From the cell containing the given text, extract its center point as (x, y) coordinate. 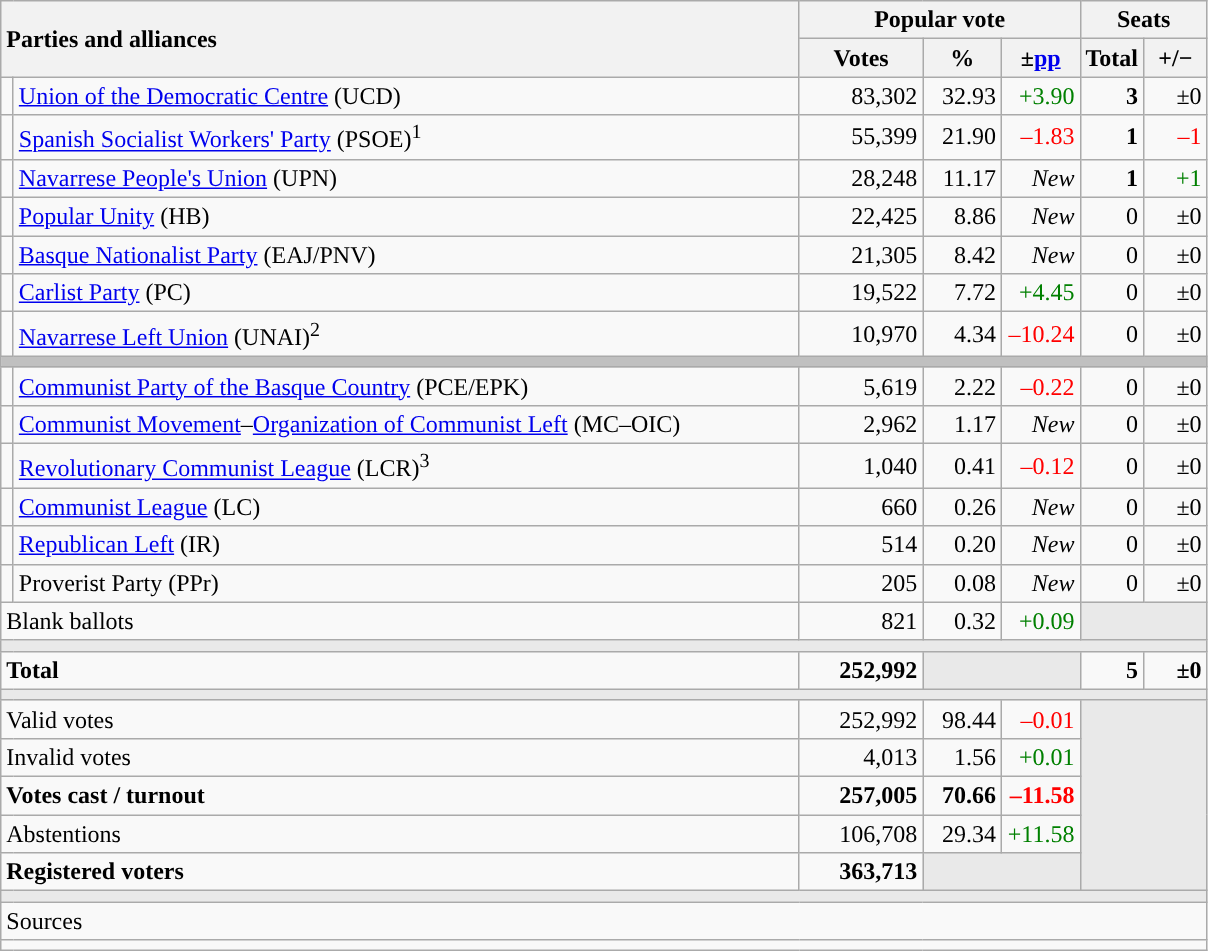
+0.09 (1040, 621)
Popular vote (940, 20)
Republican Left (IR) (406, 545)
Parties and alliances (400, 39)
83,302 (861, 96)
7.72 (962, 293)
29.34 (962, 834)
+11.58 (1040, 834)
Carlist Party (PC) (406, 293)
70.66 (962, 796)
11.17 (962, 178)
28,248 (861, 178)
363,713 (861, 872)
2,962 (861, 424)
+/− (1176, 58)
% (962, 58)
Abstentions (400, 834)
–0.22 (1040, 386)
4.34 (962, 334)
Union of the Democratic Centre (UCD) (406, 96)
1.56 (962, 758)
4,013 (861, 758)
21.90 (962, 138)
Blank ballots (400, 621)
–11.58 (1040, 796)
–1.83 (1040, 138)
19,522 (861, 293)
Navarrese People's Union (UPN) (406, 178)
106,708 (861, 834)
+3.90 (1040, 96)
Spanish Socialist Workers' Party (PSOE)1 (406, 138)
821 (861, 621)
10,970 (861, 334)
0.32 (962, 621)
Navarrese Left Union (UNAI)2 (406, 334)
5,619 (861, 386)
–10.24 (1040, 334)
Votes cast / turnout (400, 796)
±pp (1040, 58)
Communist League (LC) (406, 507)
Registered voters (400, 872)
Seats (1144, 20)
Votes (861, 58)
–0.12 (1040, 466)
–1 (1176, 138)
98.44 (962, 719)
0.08 (962, 583)
Popular Unity (HB) (406, 217)
8.86 (962, 217)
Proverist Party (PPr) (406, 583)
Communist Movement–Organization of Communist Left (MC–OIC) (406, 424)
55,399 (861, 138)
21,305 (861, 255)
Sources (604, 921)
2.22 (962, 386)
1,040 (861, 466)
0.26 (962, 507)
Basque Nationalist Party (EAJ/PNV) (406, 255)
0.20 (962, 545)
Communist Party of the Basque Country (PCE/EPK) (406, 386)
22,425 (861, 217)
+0.01 (1040, 758)
Revolutionary Communist League (LCR)3 (406, 466)
3 (1112, 96)
–0.01 (1040, 719)
205 (861, 583)
1.17 (962, 424)
0.41 (962, 466)
+4.45 (1040, 293)
514 (861, 545)
+1 (1176, 178)
257,005 (861, 796)
8.42 (962, 255)
660 (861, 507)
Valid votes (400, 719)
32.93 (962, 96)
Invalid votes (400, 758)
5 (1112, 670)
